Pinpoint the cell where the given text exists, returning its (X, Y) midpoint coordinate. 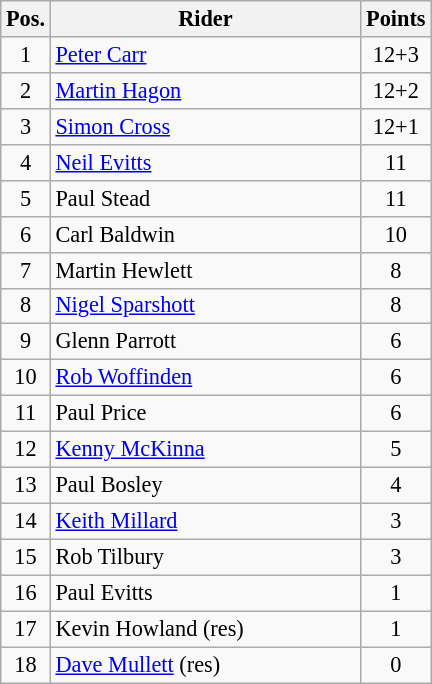
16 (26, 593)
Nigel Sparshott (205, 306)
Rider (205, 19)
Pos. (26, 19)
Points (396, 19)
Peter Carr (205, 55)
12+3 (396, 55)
Dave Mullett (res) (205, 665)
Paul Bosley (205, 485)
Kevin Howland (res) (205, 629)
Glenn Parrott (205, 342)
Paul Evitts (205, 593)
Rob Tilbury (205, 557)
Carl Baldwin (205, 234)
2 (26, 90)
Martin Hewlett (205, 270)
Kenny McKinna (205, 450)
12 (26, 450)
12+1 (396, 126)
Paul Price (205, 414)
Martin Hagon (205, 90)
17 (26, 629)
Paul Stead (205, 198)
15 (26, 557)
Simon Cross (205, 126)
12+2 (396, 90)
Neil Evitts (205, 162)
9 (26, 342)
13 (26, 485)
7 (26, 270)
14 (26, 521)
Rob Woffinden (205, 378)
Keith Millard (205, 521)
0 (396, 665)
18 (26, 665)
